Scan for the cell matching the given text and deliver its [X, Y] coordinate at center. 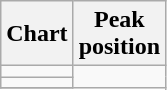
Chart [37, 34]
Peakposition [119, 34]
